Capture the cell that displays the provided text and extract its (X, Y) central coordinate. 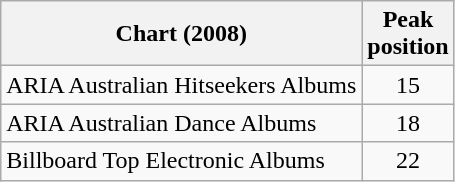
22 (408, 161)
18 (408, 123)
Chart (2008) (182, 34)
Billboard Top Electronic Albums (182, 161)
Peakposition (408, 34)
ARIA Australian Dance Albums (182, 123)
15 (408, 85)
ARIA Australian Hitseekers Albums (182, 85)
